Capture the cell that displays the provided text and extract its (x, y) central coordinate. 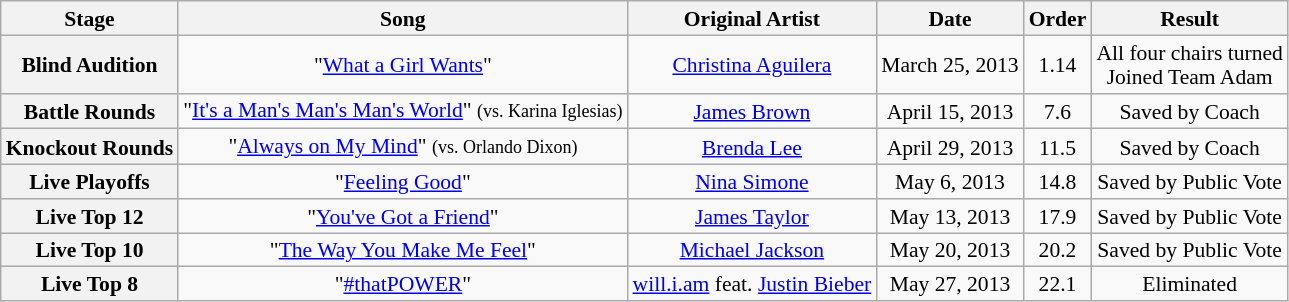
"#thatPOWER" (402, 284)
Order (1058, 18)
James Brown (752, 111)
14.8 (1058, 182)
17.9 (1058, 216)
May 27, 2013 (950, 284)
"The Way You Make Me Feel" (402, 250)
"Always on My Mind" (vs. Orlando Dixon) (402, 147)
Blind Audition (90, 64)
Michael Jackson (752, 250)
Original Artist (752, 18)
Live Top 10 (90, 250)
"What a Girl Wants" (402, 64)
April 29, 2013 (950, 147)
April 15, 2013 (950, 111)
Date (950, 18)
"It's a Man's Man's Man's World" (vs. Karina Iglesias) (402, 111)
will.i.am feat. Justin Bieber (752, 284)
Live Playoffs (90, 182)
Nina Simone (752, 182)
"You've Got a Friend" (402, 216)
May 20, 2013 (950, 250)
7.6 (1058, 111)
All four chairs turnedJoined Team Adam (1190, 64)
22.1 (1058, 284)
Live Top 8 (90, 284)
Brenda Lee (752, 147)
Song (402, 18)
Knockout Rounds (90, 147)
May 13, 2013 (950, 216)
Stage (90, 18)
1.14 (1058, 64)
20.2 (1058, 250)
Eliminated (1190, 284)
11.5 (1058, 147)
Battle Rounds (90, 111)
Christina Aguilera (752, 64)
March 25, 2013 (950, 64)
May 6, 2013 (950, 182)
James Taylor (752, 216)
Result (1190, 18)
"Feeling Good" (402, 182)
Live Top 12 (90, 216)
